Scan for the cell matching the given text and deliver its [X, Y] coordinate at center. 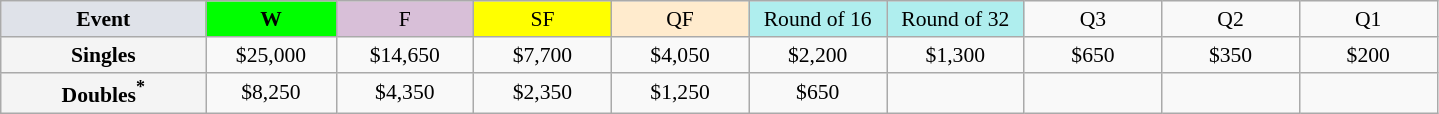
SF [543, 19]
$1,250 [680, 92]
Round of 16 [818, 19]
Doubles* [104, 92]
W [271, 19]
Q1 [1368, 19]
$7,700 [543, 55]
$350 [1231, 55]
$8,250 [271, 92]
$2,200 [818, 55]
$25,000 [271, 55]
Singles [104, 55]
Event [104, 19]
$4,050 [680, 55]
Round of 32 [955, 19]
Q3 [1093, 19]
$200 [1368, 55]
F [405, 19]
$14,650 [405, 55]
QF [680, 19]
Q2 [1231, 19]
$2,350 [543, 92]
$4,350 [405, 92]
$1,300 [955, 55]
